Output the (x, y) coordinate of the center of the cell containing the given text.  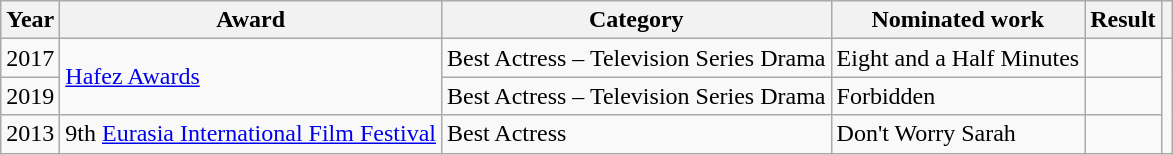
Category (636, 20)
9th Eurasia International Film Festival (251, 134)
Nominated work (958, 20)
Don't Worry Sarah (958, 134)
Forbidden (958, 96)
Award (251, 20)
2017 (30, 58)
Hafez Awards (251, 77)
Eight and a Half Minutes (958, 58)
Year (30, 20)
2013 (30, 134)
Best Actress (636, 134)
2019 (30, 96)
Result (1123, 20)
